Locate the cell with the specified text and output its [x, y] center coordinate. 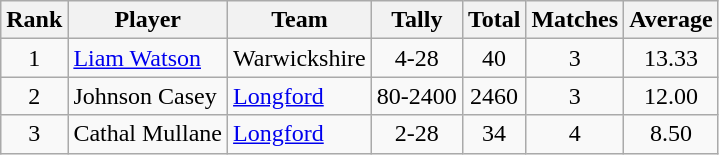
Total [494, 20]
Team [300, 20]
4-28 [416, 58]
Johnson Casey [148, 96]
2460 [494, 96]
Liam Watson [148, 58]
13.33 [672, 58]
Warwickshire [300, 58]
8.50 [672, 134]
2-28 [416, 134]
12.00 [672, 96]
40 [494, 58]
4 [575, 134]
Rank [34, 20]
Matches [575, 20]
1 [34, 58]
Average [672, 20]
Cathal Mullane [148, 134]
Tally [416, 20]
Player [148, 20]
2 [34, 96]
34 [494, 134]
80-2400 [416, 96]
